For the text-containing cell, return its midpoint in [X, Y] coordinate format. 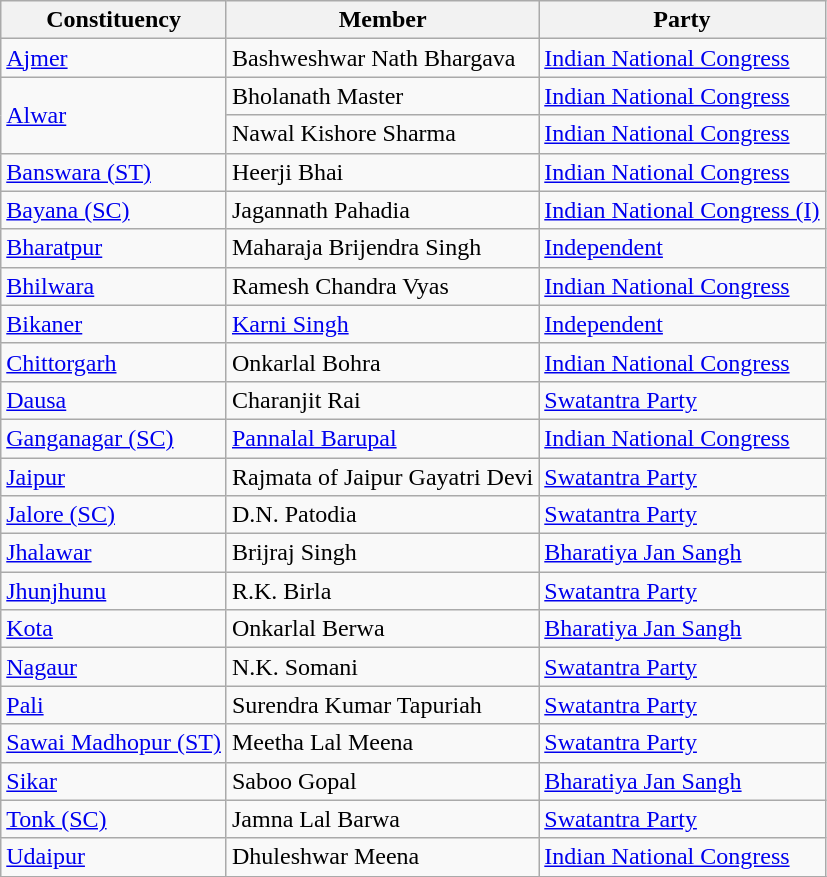
Jhunjhunu [114, 591]
Jaipur [114, 477]
Jalore (SC) [114, 515]
Bhilwara [114, 286]
D.N. Patodia [382, 515]
Maharaja Brijendra Singh [382, 248]
Tonk (SC) [114, 819]
Bholanath Master [382, 96]
Saboo Gopal [382, 781]
Indian National Congress (I) [682, 210]
Surendra Kumar Tapuriah [382, 705]
Sawai Madhopur (ST) [114, 743]
Meetha Lal Meena [382, 743]
Bharatpur [114, 248]
Jagannath Pahadia [382, 210]
Constituency [114, 20]
Bikaner [114, 324]
Onkarlal Berwa [382, 629]
Chittorgarh [114, 362]
Ajmer [114, 58]
Brijraj Singh [382, 553]
Member [382, 20]
Banswara (ST) [114, 172]
R.K. Birla [382, 591]
Pannalal Barupal [382, 438]
Sikar [114, 781]
Party [682, 20]
Dausa [114, 400]
Kota [114, 629]
Nagaur [114, 667]
Jhalawar [114, 553]
Pali [114, 705]
Alwar [114, 115]
Ramesh Chandra Vyas [382, 286]
Udaipur [114, 857]
Heerji Bhai [382, 172]
Jamna Lal Barwa [382, 819]
Nawal Kishore Sharma [382, 134]
N.K. Somani [382, 667]
Dhuleshwar Meena [382, 857]
Bayana (SC) [114, 210]
Ganganagar (SC) [114, 438]
Bashweshwar Nath Bhargava [382, 58]
Charanjit Rai [382, 400]
Karni Singh [382, 324]
Onkarlal Bohra [382, 362]
Rajmata of Jaipur Gayatri Devi [382, 477]
